From the cell containing the given text, extract its center point as [X, Y] coordinate. 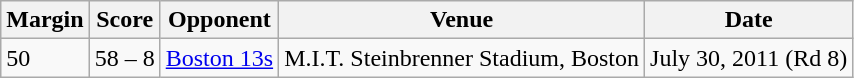
Opponent [219, 20]
Margin [45, 20]
M.I.T. Steinbrenner Stadium, Boston [462, 58]
50 [45, 58]
Date [749, 20]
Venue [462, 20]
Boston 13s [219, 58]
July 30, 2011 (Rd 8) [749, 58]
Score [124, 20]
58 – 8 [124, 58]
